Scan for the cell matching the given text and deliver its [X, Y] coordinate at center. 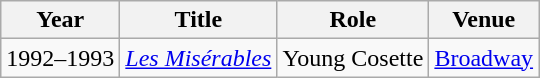
Venue [484, 20]
Year [60, 20]
Role [353, 20]
Les Misérables [198, 58]
1992–1993 [60, 58]
Broadway [484, 58]
Young Cosette [353, 58]
Title [198, 20]
